Detect which cell encompasses the target text, then output its (X, Y) center coordinate. 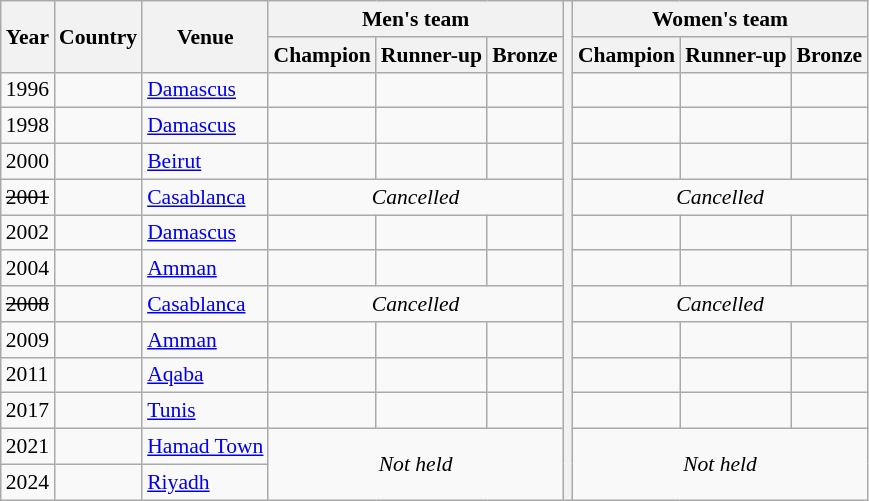
Riyadh (205, 482)
Beirut (205, 162)
Venue (205, 36)
2024 (28, 482)
2017 (28, 411)
Country (98, 36)
Tunis (205, 411)
2021 (28, 447)
2009 (28, 340)
1996 (28, 90)
2011 (28, 375)
2001 (28, 197)
2008 (28, 304)
Men's team (415, 19)
Women's team (720, 19)
2002 (28, 233)
Year (28, 36)
1998 (28, 126)
Hamad Town (205, 447)
2004 (28, 269)
Aqaba (205, 375)
2000 (28, 162)
